Determine the (x, y) coordinate at the center of the cell enclosing the given text.  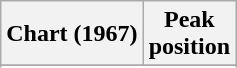
Peak position (189, 34)
Chart (1967) (72, 34)
